Scan for the cell matching the given text and deliver its (X, Y) coordinate at center. 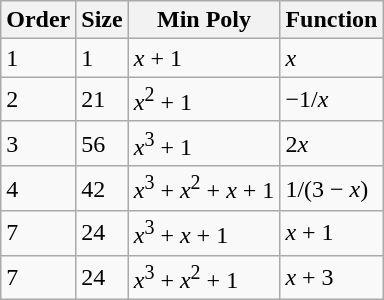
42 (102, 188)
1/(3 − x) (332, 188)
Function (332, 20)
2x (332, 144)
x2 + 1 (204, 100)
3 (38, 144)
Min Poly (204, 20)
Size (102, 20)
x + 3 (332, 278)
x3 + x2 + x + 1 (204, 188)
56 (102, 144)
4 (38, 188)
x (332, 58)
Order (38, 20)
2 (38, 100)
x3 + x2 + 1 (204, 278)
x3 + 1 (204, 144)
x3 + x + 1 (204, 234)
−1/x (332, 100)
21 (102, 100)
